Provide the [x, y] coordinate of the cell's center where the given text is located.  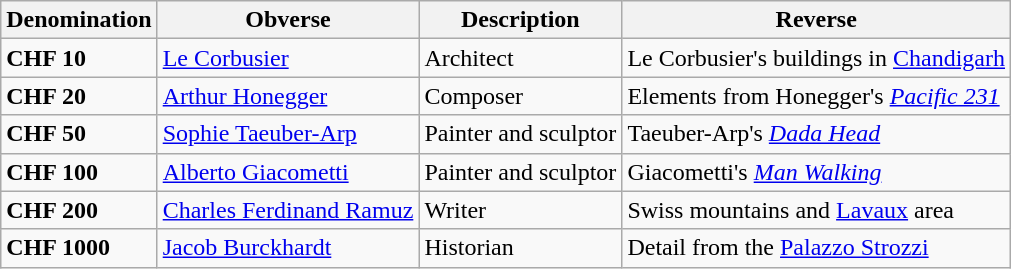
Le Corbusier's buildings in Chandigarh [816, 58]
Taeuber-Arp's Dada Head [816, 134]
Charles Ferdinand Ramuz [288, 210]
CHF 100 [79, 172]
CHF 1000 [79, 248]
Reverse [816, 20]
Le Corbusier [288, 58]
Swiss mountains and Lavaux area [816, 210]
Historian [520, 248]
Composer [520, 96]
Elements from Honegger's Pacific 231 [816, 96]
Giacometti's Man Walking [816, 172]
Arthur Honegger [288, 96]
Denomination [79, 20]
Detail from the Palazzo Strozzi [816, 248]
Obverse [288, 20]
Architect [520, 58]
Description [520, 20]
CHF 10 [79, 58]
CHF 200 [79, 210]
Jacob Burckhardt [288, 248]
CHF 20 [79, 96]
Alberto Giacometti [288, 172]
Writer [520, 210]
CHF 50 [79, 134]
Sophie Taeuber-Arp [288, 134]
